Provide the [x, y] coordinate of the cell's center where the given text is located.  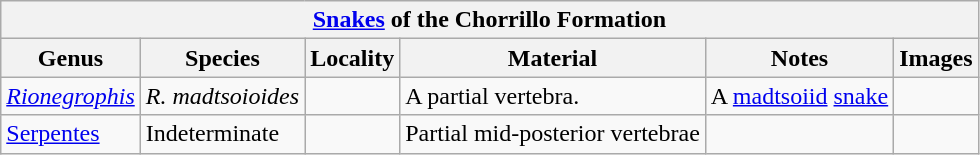
Images [936, 58]
Species [222, 58]
R. madtsoioides [222, 96]
Snakes of the Chorrillo Formation [490, 20]
Locality [352, 58]
Genus [71, 58]
A madtsoiid snake [799, 96]
A partial vertebra. [553, 96]
Serpentes [71, 134]
Rionegrophis [71, 96]
Material [553, 58]
Notes [799, 58]
Partial mid-posterior vertebrae [553, 134]
Indeterminate [222, 134]
